Provide the (x, y) coordinate of the cell's center where the given text is located.  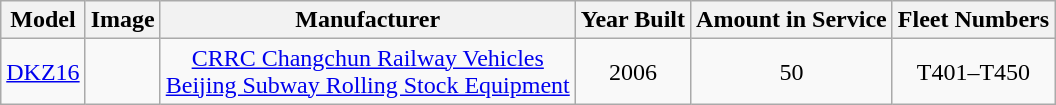
50 (792, 72)
Model (43, 20)
Amount in Service (792, 20)
Year Built (632, 20)
CRRC Changchun Railway VehiclesBeijing Subway Rolling Stock Equipment (368, 72)
Image (122, 20)
Manufacturer (368, 20)
2006 (632, 72)
Fleet Numbers (973, 20)
T401–T450 (973, 72)
DKZ16 (43, 72)
